For the text-containing cell, return its midpoint in [X, Y] coordinate format. 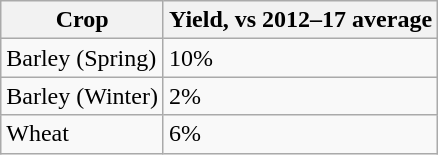
Barley (Winter) [82, 96]
10% [300, 58]
Barley (Spring) [82, 58]
Wheat [82, 134]
2% [300, 96]
6% [300, 134]
Yield, vs 2012–17 average [300, 20]
Crop [82, 20]
